Search for the cell housing the specified text and yield its [x, y] center coordinate. 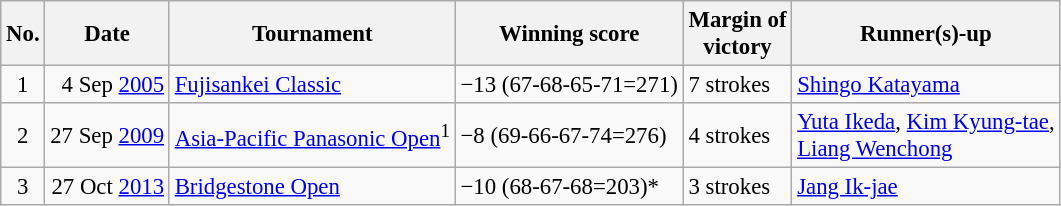
Fujisankei Classic [312, 85]
−13 (67-68-65-71=271) [569, 85]
Date [107, 34]
4 strokes [738, 136]
Jang Ik-jae [926, 187]
27 Oct 2013 [107, 187]
7 strokes [738, 85]
Asia-Pacific Panasonic Open1 [312, 136]
Winning score [569, 34]
Bridgestone Open [312, 187]
No. [23, 34]
Shingo Katayama [926, 85]
27 Sep 2009 [107, 136]
4 Sep 2005 [107, 85]
−10 (68-67-68=203)* [569, 187]
1 [23, 85]
3 strokes [738, 187]
−8 (69-66-67-74=276) [569, 136]
3 [23, 187]
Tournament [312, 34]
2 [23, 136]
Runner(s)-up [926, 34]
Margin ofvictory [738, 34]
Yuta Ikeda, Kim Kyung-tae, Liang Wenchong [926, 136]
